Determine the [X, Y] coordinate at the center of the cell enclosing the given text.  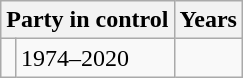
Years [208, 20]
Party in control [88, 20]
1974–2020 [94, 58]
